Search for the cell housing the specified text and yield its (x, y) center coordinate. 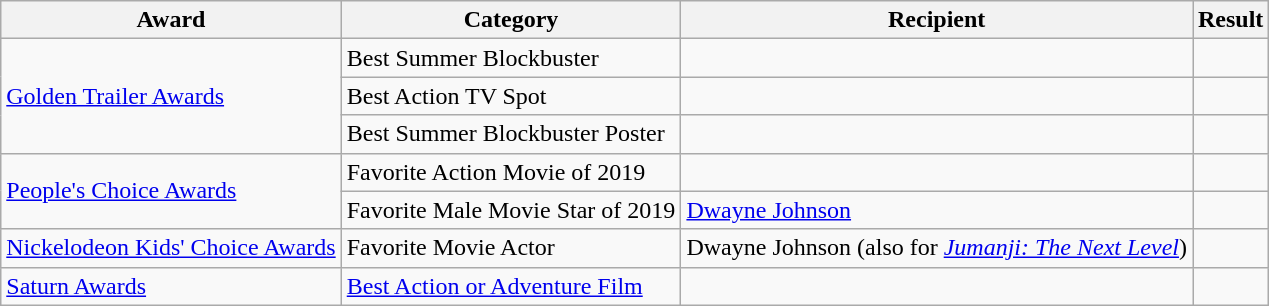
Dwayne Johnson (also for Jumanji: The Next Level) (937, 248)
Favorite Action Movie of 2019 (511, 172)
Golden Trailer Awards (171, 96)
Result (1230, 20)
Category (511, 20)
Recipient (937, 20)
Award (171, 20)
Best Summer Blockbuster (511, 58)
People's Choice Awards (171, 191)
Best Action or Adventure Film (511, 286)
Favorite Male Movie Star of 2019 (511, 210)
Best Summer Blockbuster Poster (511, 134)
Dwayne Johnson (937, 210)
Nickelodeon Kids' Choice Awards (171, 248)
Saturn Awards (171, 286)
Favorite Movie Actor (511, 248)
Best Action TV Spot (511, 96)
